Return the [X, Y] coordinate for the center point of the cell that contains the specified text.  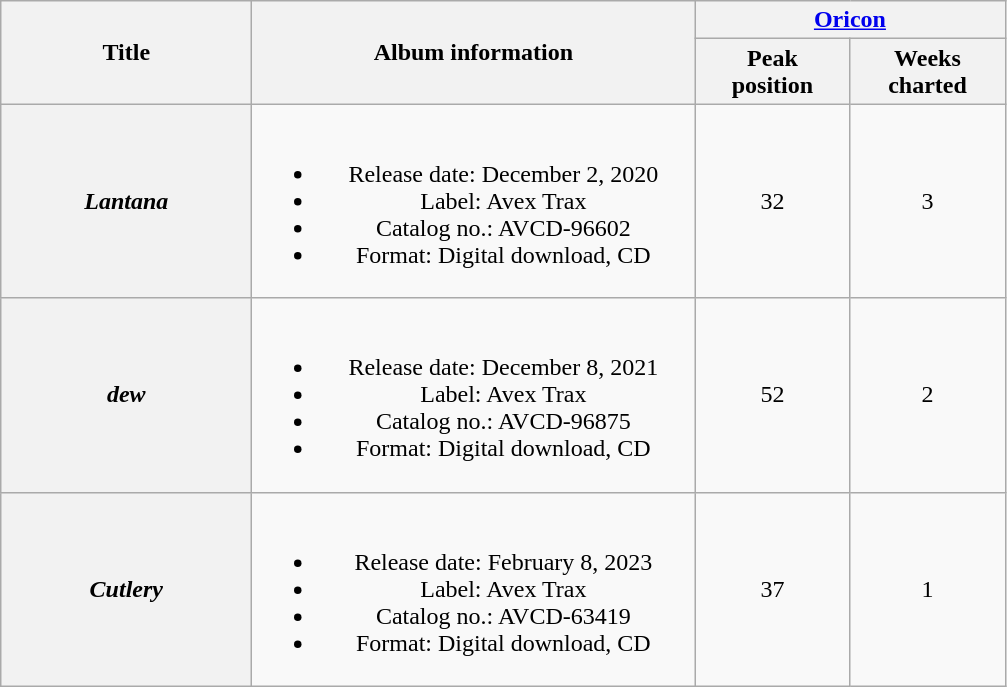
3 [928, 201]
Release date: December 2, 2020Label: Avex TraxCatalog no.: AVCD-96602Format: Digital download, CD [474, 201]
Release date: February 8, 2023Label: Avex TraxCatalog no.: AVCD-63419Format: Digital download, CD [474, 589]
Release date: December 8, 2021Label: Avex TraxCatalog no.: AVCD-96875Format: Digital download, CD [474, 395]
Title [126, 52]
37 [772, 589]
Weeks charted [928, 72]
Lantana [126, 201]
Peakposition [772, 72]
52 [772, 395]
2 [928, 395]
1 [928, 589]
Album information [474, 52]
Cutlery [126, 589]
32 [772, 201]
Oricon [850, 20]
dew [126, 395]
